For the text-containing cell, return its midpoint in (x, y) coordinate format. 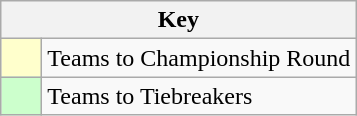
Teams to Tiebreakers (199, 96)
Teams to Championship Round (199, 58)
Key (178, 20)
